For the text-containing cell, return its midpoint in (X, Y) coordinate format. 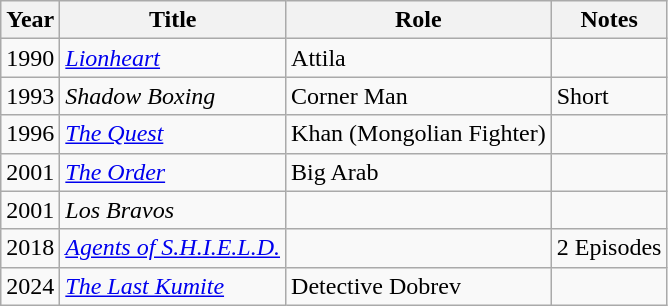
2024 (30, 286)
Short (609, 96)
Big Arab (419, 172)
Agents of S.H.I.E.L.D. (173, 248)
2018 (30, 248)
Lionheart (173, 58)
Corner Man (419, 96)
Los Bravos (173, 210)
1993 (30, 96)
Notes (609, 20)
2 Episodes (609, 248)
Title (173, 20)
Role (419, 20)
Attila (419, 58)
1990 (30, 58)
Shadow Boxing (173, 96)
Year (30, 20)
The Quest (173, 134)
The Last Kumite (173, 286)
1996 (30, 134)
The Order (173, 172)
Detective Dobrev (419, 286)
Khan (Mongolian Fighter) (419, 134)
